Scan for the cell matching the given text and deliver its (X, Y) coordinate at center. 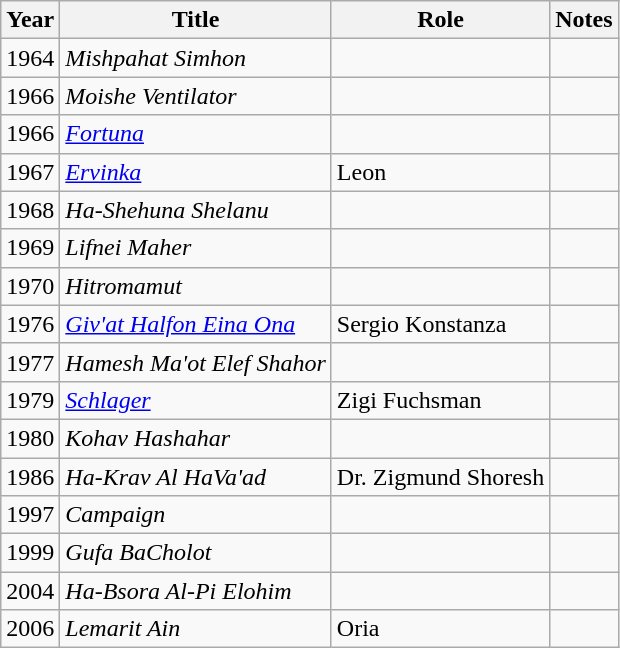
Giv'at Halfon Eina Ona (196, 324)
1970 (30, 286)
Hamesh Ma'ot Elef Shahor (196, 362)
1980 (30, 438)
1979 (30, 400)
Zigi Fuchsman (440, 400)
1999 (30, 553)
1986 (30, 477)
Dr. Zigmund Shoresh (440, 477)
1976 (30, 324)
Hitromamut (196, 286)
Ha-Krav Al HaVa'ad (196, 477)
Lemarit Ain (196, 629)
Campaign (196, 515)
2004 (30, 591)
Oria (440, 629)
2006 (30, 629)
Fortuna (196, 134)
Mishpahat Simhon (196, 58)
Ervinka (196, 172)
Schlager (196, 400)
1967 (30, 172)
Role (440, 20)
Ha-Shehuna Shelanu (196, 210)
Moishe Ventilator (196, 96)
Ha-Bsora Al-Pi Elohim (196, 591)
1997 (30, 515)
1964 (30, 58)
Kohav Hashahar (196, 438)
1969 (30, 248)
Year (30, 20)
Leon (440, 172)
1968 (30, 210)
Lifnei Maher (196, 248)
Notes (584, 20)
1977 (30, 362)
Title (196, 20)
Gufa BaCholot (196, 553)
Sergio Konstanza (440, 324)
